Pinpoint the cell where the given text exists, returning its [x, y] midpoint coordinate. 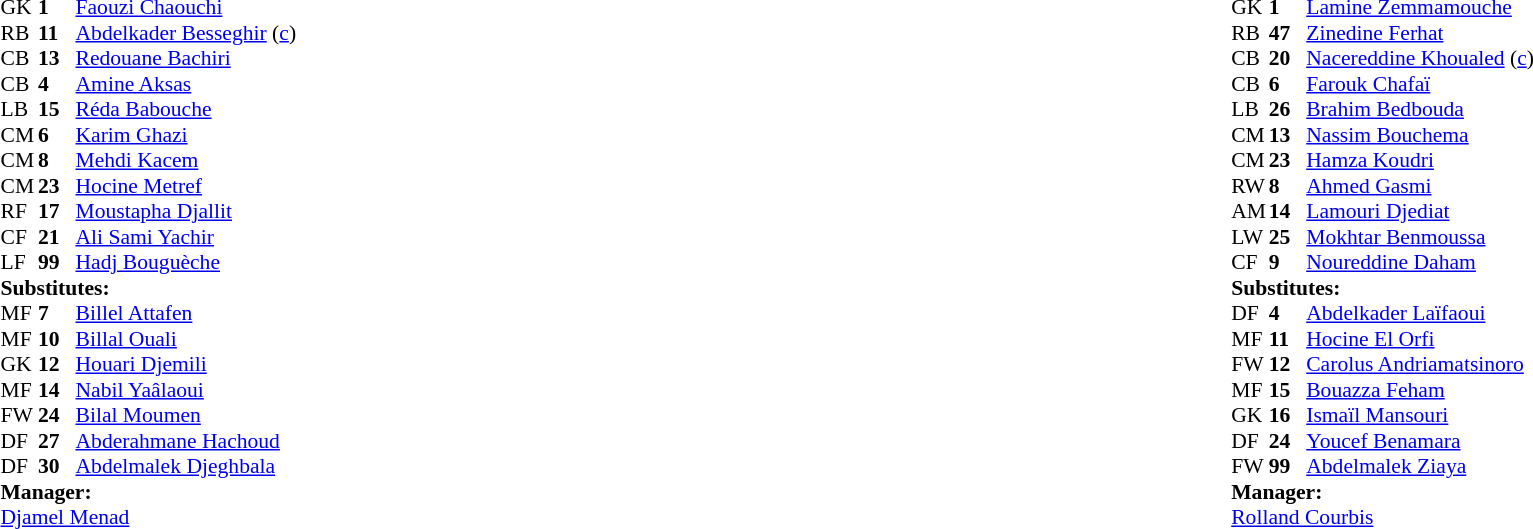
10 [57, 339]
Abderahmane Hachoud [226, 441]
LW [1250, 237]
9 [1288, 263]
Amine Aksas [226, 84]
20 [1288, 59]
27 [57, 441]
Hadj Bouguèche [226, 263]
47 [1288, 33]
Billel Attafen [226, 313]
LF [19, 263]
Mehdi Kacem [226, 161]
7 [57, 313]
Abdelmalek Djeghbala [226, 467]
Billal Ouali [226, 339]
21 [57, 237]
Houari Djemili [226, 365]
25 [1288, 237]
30 [57, 467]
AM [1250, 211]
Redouane Bachiri [226, 59]
Ali Sami Yachir [226, 237]
17 [57, 211]
26 [1288, 109]
Manager: [188, 492]
Abdelkader Besseghir (c) [226, 33]
Karim Ghazi [226, 135]
Réda Babouche [226, 109]
Bilal Moumen [226, 415]
16 [1288, 415]
Nabil Yaâlaoui [226, 390]
Substitutes: [188, 288]
Hocine Metref [226, 186]
RF [19, 211]
Moustapha Djallit [226, 211]
RW [1250, 186]
